Determine the (x, y) coordinate at the center of the cell enclosing the given text.  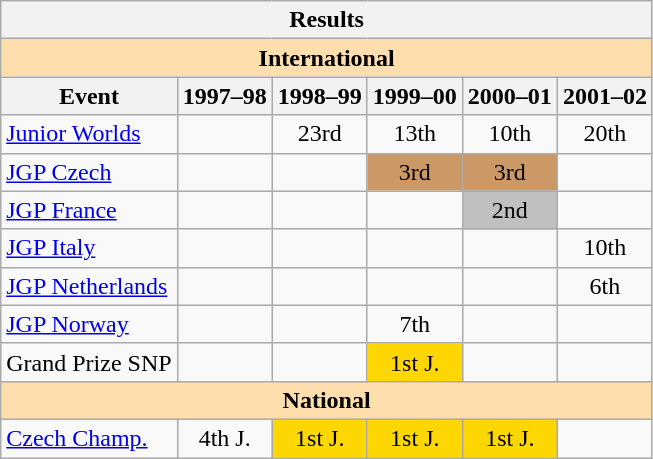
13th (414, 134)
JGP France (89, 210)
National (327, 400)
Event (89, 96)
JGP Norway (89, 324)
2000–01 (510, 96)
6th (604, 286)
Czech Champ. (89, 438)
23rd (320, 134)
4th J. (224, 438)
20th (604, 134)
Results (327, 20)
Junior Worlds (89, 134)
JGP Netherlands (89, 286)
1999–00 (414, 96)
1998–99 (320, 96)
2001–02 (604, 96)
1997–98 (224, 96)
Grand Prize SNP (89, 362)
2nd (510, 210)
JGP Czech (89, 172)
JGP Italy (89, 248)
International (327, 58)
7th (414, 324)
